From the cell containing the given text, extract its center point as [X, Y] coordinate. 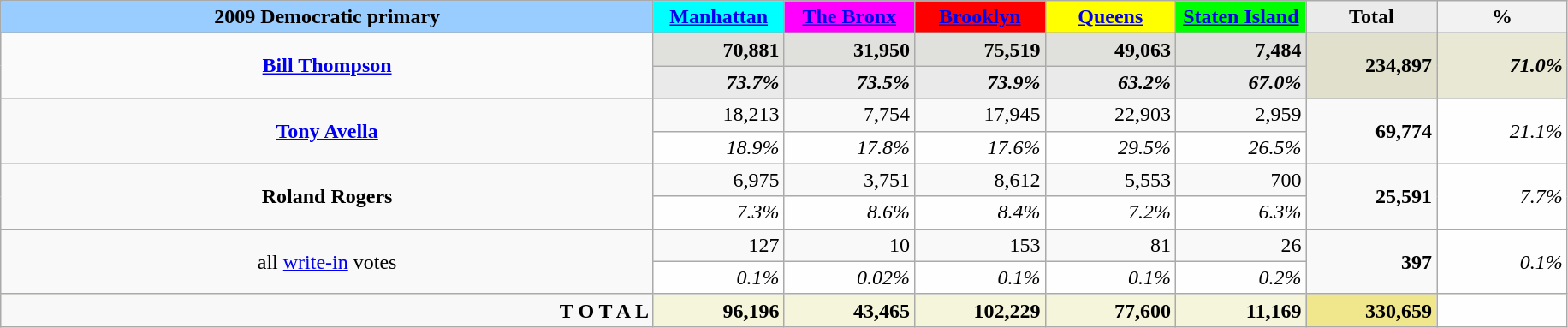
7.2% [1111, 212]
73.9% [979, 82]
31,950 [849, 50]
8.4% [979, 212]
7,484 [1241, 50]
17.6% [979, 147]
0.2% [1241, 277]
26.5% [1241, 147]
Brooklyn [979, 17]
all write-in votes [327, 261]
73.7% [719, 82]
17.8% [849, 147]
63.2% [1111, 82]
8,612 [979, 180]
The Bronx [849, 17]
21.1% [1503, 131]
71.0% [1503, 66]
153 [979, 245]
70,881 [719, 50]
18,213 [719, 115]
5,553 [1111, 180]
Staten Island [1241, 17]
127 [719, 245]
% [1503, 17]
700 [1241, 180]
25,591 [1371, 196]
Bill Thompson [327, 66]
7.7% [1503, 196]
81 [1111, 245]
397 [1371, 261]
Manhattan [719, 17]
234,897 [1371, 66]
49,063 [1111, 50]
2,959 [1241, 115]
102,229 [979, 310]
18.9% [719, 147]
96,196 [719, 310]
330,659 [1371, 310]
8.6% [849, 212]
29.5% [1111, 147]
Roland Rogers [327, 196]
69,774 [1371, 131]
3,751 [849, 180]
77,600 [1111, 310]
43,465 [849, 310]
26 [1241, 245]
7.3% [719, 212]
Queens [1111, 17]
2009 Democratic primary [327, 17]
10 [849, 245]
Tony Avella [327, 131]
17,945 [979, 115]
22,903 [1111, 115]
6.3% [1241, 212]
T O T A L [327, 310]
Total [1371, 17]
0.02% [849, 277]
75,519 [979, 50]
67.0% [1241, 82]
7,754 [849, 115]
73.5% [849, 82]
11,169 [1241, 310]
6,975 [719, 180]
